Output the (X, Y) coordinate of the center of the cell containing the given text.  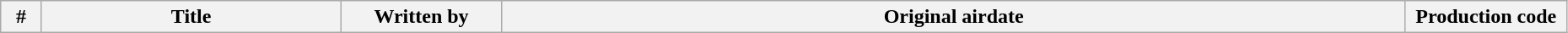
Written by (422, 17)
Original airdate (953, 17)
# (22, 17)
Title (191, 17)
Production code (1486, 17)
